Pinpoint the cell where the given text exists, returning its [X, Y] midpoint coordinate. 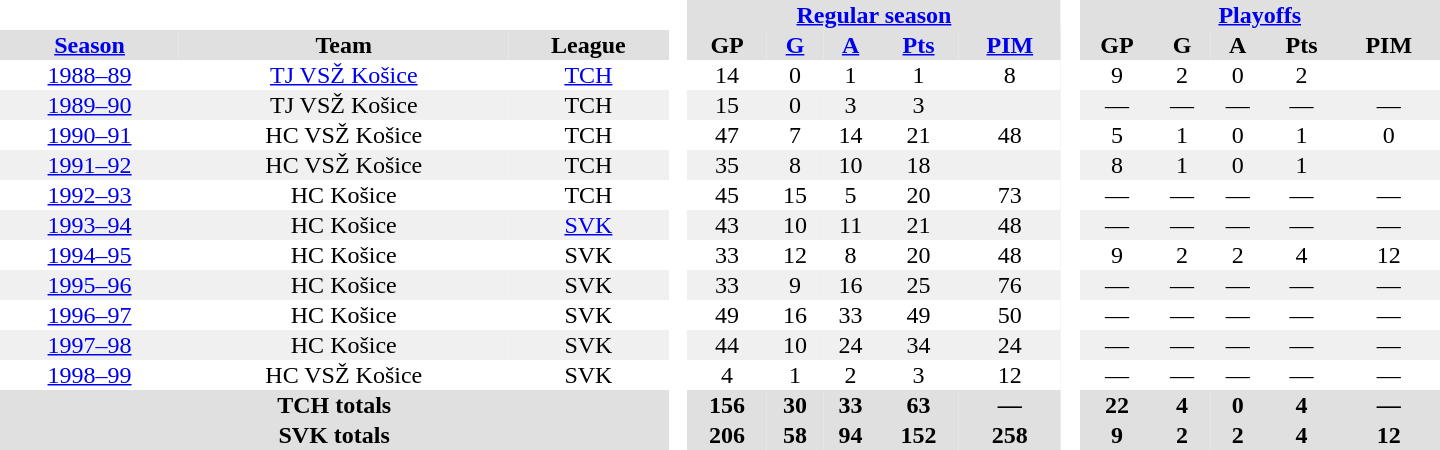
45 [727, 195]
58 [795, 435]
25 [918, 285]
Season [90, 45]
63 [918, 405]
1994–95 [90, 255]
1989–90 [90, 105]
TCH totals [334, 405]
76 [1010, 285]
1993–94 [90, 225]
156 [727, 405]
34 [918, 345]
50 [1010, 315]
44 [727, 345]
Regular season [874, 15]
1991–92 [90, 165]
43 [727, 225]
30 [795, 405]
11 [851, 225]
Playoffs [1260, 15]
18 [918, 165]
73 [1010, 195]
94 [851, 435]
SVK totals [334, 435]
1988–89 [90, 75]
22 [1116, 405]
Team [344, 45]
1998–99 [90, 375]
35 [727, 165]
1996–97 [90, 315]
1995–96 [90, 285]
1990–91 [90, 135]
1997–98 [90, 345]
7 [795, 135]
League [588, 45]
1992–93 [90, 195]
258 [1010, 435]
152 [918, 435]
206 [727, 435]
47 [727, 135]
